Determine the (X, Y) coordinate at the center of the cell enclosing the given text.  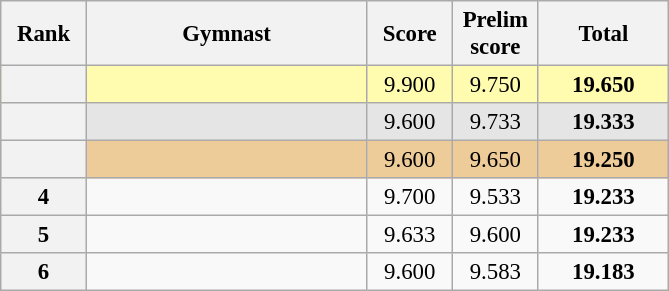
19.333 (604, 122)
Total (604, 34)
5 (44, 235)
9.633 (410, 235)
4 (44, 197)
Prelim score (496, 34)
Score (410, 34)
Rank (44, 34)
9.700 (410, 197)
19.250 (604, 160)
Gymnast (226, 34)
9.900 (410, 85)
9.650 (496, 160)
9.533 (496, 197)
9.750 (496, 85)
9.733 (496, 122)
19.650 (604, 85)
